Return the [X, Y] coordinate for the center point of the cell that contains the specified text.  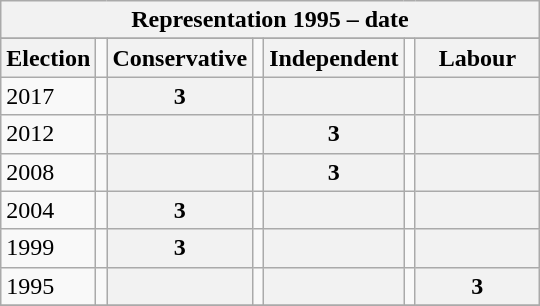
2008 [48, 172]
2004 [48, 210]
Conservative [180, 58]
Election [48, 58]
2012 [48, 134]
2017 [48, 96]
Representation 1995 – date [270, 20]
1995 [48, 286]
Labour [477, 58]
Independent [334, 58]
1999 [48, 248]
